Output the (X, Y) coordinate of the center of the cell containing the given text.  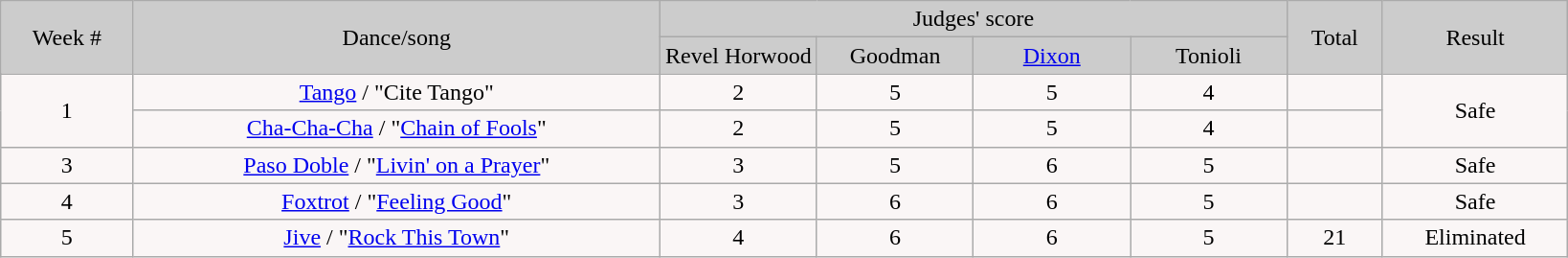
Total (1334, 37)
21 (1334, 238)
Jive / "Rock This Town" (396, 238)
Tango / "Cite Tango" (396, 92)
Judges' score (974, 19)
Result (1475, 37)
Foxtrot / "Feeling Good" (396, 201)
Cha-Cha-Cha / "Chain of Fools" (396, 129)
Tonioli (1209, 56)
Goodman (895, 56)
Eliminated (1475, 238)
Week # (67, 37)
Dixon (1052, 56)
Paso Doble / "Livin' on a Prayer" (396, 165)
Revel Horwood (739, 56)
Dance/song (396, 37)
1 (67, 110)
